Identify which cell holds the provided text, then report its (x, y) central coordinate. 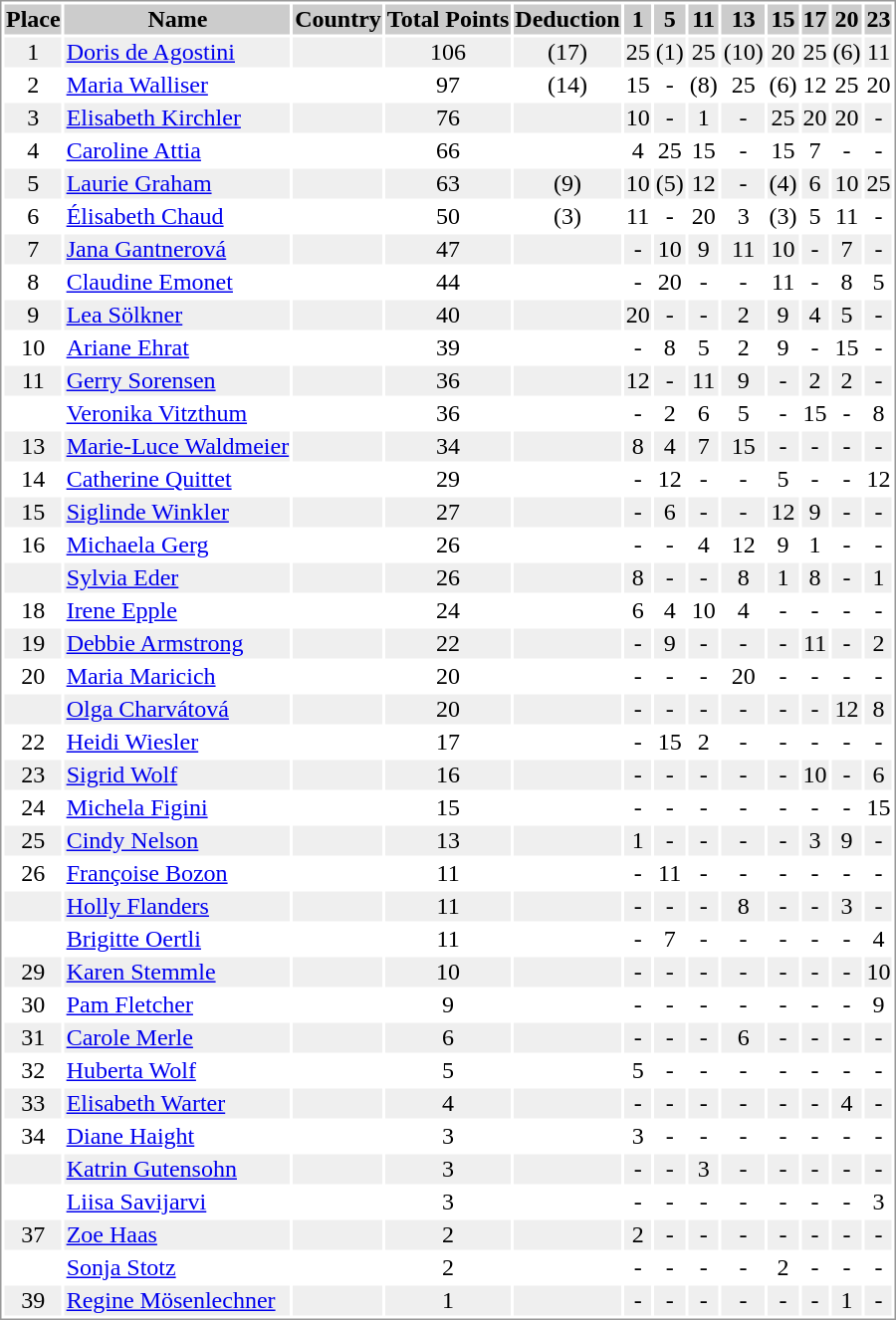
Gerry Sorensen (177, 381)
19 (33, 644)
Debbie Armstrong (177, 644)
Carole Merle (177, 1038)
Irene Epple (177, 610)
(1) (669, 53)
(14) (567, 85)
44 (448, 282)
47 (448, 250)
Siglinde Winkler (177, 513)
Catherine Quittet (177, 479)
(8) (703, 85)
Caroline Attia (177, 150)
Jana Gantnerová (177, 250)
(10) (743, 53)
31 (33, 1038)
Laurie Graham (177, 184)
Marie-Luce Waldmeier (177, 447)
Maria Walliser (177, 85)
Pam Fletcher (177, 1004)
33 (33, 1104)
Sigrid Wolf (177, 775)
Sylvia Eder (177, 578)
Elisabeth Warter (177, 1104)
Heidi Wiesler (177, 742)
40 (448, 316)
Zoe Haas (177, 1235)
(4) (783, 184)
Total Points (448, 19)
Cindy Nelson (177, 841)
106 (448, 53)
Michela Figini (177, 807)
32 (33, 1070)
27 (448, 513)
Sonja Stotz (177, 1267)
50 (448, 216)
Elisabeth Kirchler (177, 118)
Karen Stemmle (177, 973)
Brigitte Oertli (177, 939)
Deduction (567, 19)
14 (33, 479)
Lea Sölkner (177, 316)
(9) (567, 184)
76 (448, 118)
(17) (567, 53)
Name (177, 19)
37 (33, 1235)
Diane Haight (177, 1136)
Doris de Agostini (177, 53)
66 (448, 150)
Country (338, 19)
Claudine Emonet (177, 282)
Ariane Ehrat (177, 347)
Huberta Wolf (177, 1070)
Maria Maricich (177, 676)
Place (33, 19)
Françoise Bozon (177, 873)
30 (33, 1004)
18 (33, 610)
Regine Mösenlechner (177, 1301)
Olga Charvátová (177, 710)
Michaela Gerg (177, 545)
Holly Flanders (177, 907)
Liisa Savijarvi (177, 1202)
(5) (669, 184)
97 (448, 85)
Élisabeth Chaud (177, 216)
Katrin Gutensohn (177, 1170)
Veronika Vitzthum (177, 413)
63 (448, 184)
